Identify which cell holds the provided text, then report its (X, Y) central coordinate. 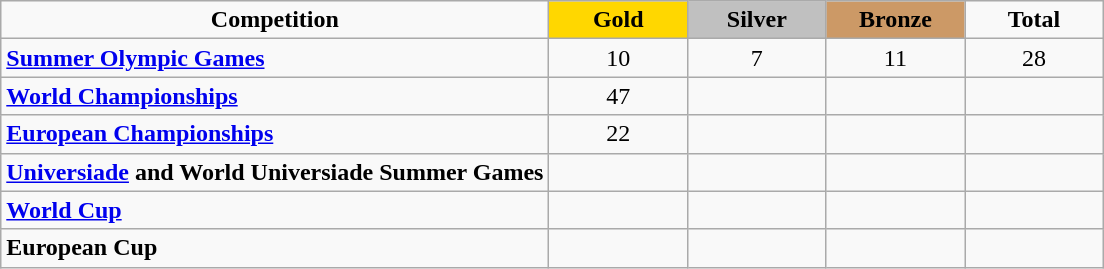
Total (1034, 20)
European Cup (275, 248)
European Championships (275, 134)
Bronze (896, 20)
Universiade and World Universiade Summer Games (275, 172)
Gold (618, 20)
World Cup (275, 210)
11 (896, 58)
28 (1034, 58)
47 (618, 96)
Competition (275, 20)
Silver (758, 20)
World Championships (275, 96)
Summer Olympic Games (275, 58)
22 (618, 134)
10 (618, 58)
7 (758, 58)
